Determine the (X, Y) coordinate at the center of the cell enclosing the given text.  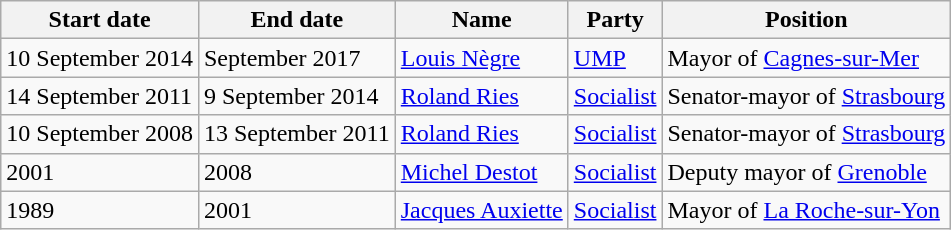
14 September 2011 (100, 96)
Party (615, 20)
9 September 2014 (296, 96)
10 September 2014 (100, 58)
Louis Nègre (482, 58)
Position (806, 20)
10 September 2008 (100, 134)
1989 (100, 210)
Mayor of La Roche-sur-Yon (806, 210)
13 September 2011 (296, 134)
Mayor of Cagnes-sur-Mer (806, 58)
2008 (296, 172)
Deputy mayor of Grenoble (806, 172)
Name (482, 20)
Jacques Auxiette (482, 210)
UMP (615, 58)
Michel Destot (482, 172)
September 2017 (296, 58)
Start date (100, 20)
End date (296, 20)
